Locate the cell with the specified text and output its (x, y) center coordinate. 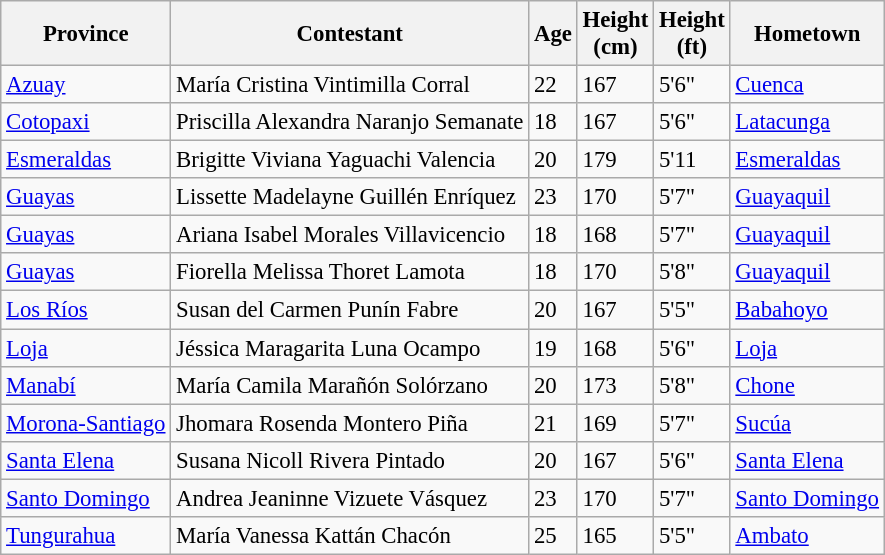
179 (615, 160)
Cotopaxi (86, 122)
Los Ríos (86, 310)
Fiorella Melissa Thoret Lamota (350, 273)
Height (ft) (692, 34)
Chone (807, 385)
Brigitte Viviana Yaguachi Valencia (350, 160)
19 (554, 348)
Height (cm) (615, 34)
25 (554, 536)
Jéssica Maragarita Luna Ocampo (350, 348)
Hometown (807, 34)
Ariana Isabel Morales Villavicencio (350, 235)
María Cristina Vintimilla Corral (350, 85)
169 (615, 423)
Sucúa (807, 423)
Babahoyo (807, 310)
Morona-Santiago (86, 423)
Jhomara Rosenda Montero Piña (350, 423)
Age (554, 34)
22 (554, 85)
165 (615, 536)
21 (554, 423)
Susana Nicoll Rivera Pintado (350, 460)
Manabí (86, 385)
María Camila Marañón Solórzano (350, 385)
Lissette Madelayne Guillén Enríquez (350, 197)
Priscilla Alexandra Naranjo Semanate (350, 122)
173 (615, 385)
Cuenca (807, 85)
Tungurahua (86, 536)
Province (86, 34)
5'11 (692, 160)
Ambato (807, 536)
Contestant (350, 34)
Susan del Carmen Punín Fabre (350, 310)
Latacunga (807, 122)
Azuay (86, 85)
María Vanessa Kattán Chacón (350, 536)
Andrea Jeaninne Vizuete Vásquez (350, 498)
